Provide the (X, Y) coordinate of the cell's center where the given text is located.  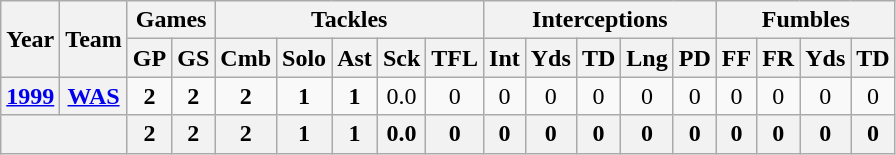
Tackles (350, 20)
WAS (94, 96)
TFL (455, 58)
FR (778, 58)
Games (170, 20)
FF (736, 58)
Year (30, 39)
Sck (401, 58)
Int (505, 58)
1999 (30, 96)
Ast (355, 58)
GS (194, 58)
GP (149, 58)
Solo (304, 58)
Lng (647, 58)
Interceptions (600, 20)
PD (694, 58)
Cmb (246, 58)
Fumbles (806, 20)
Team (94, 39)
